Identify which cell holds the provided text, then report its [x, y] central coordinate. 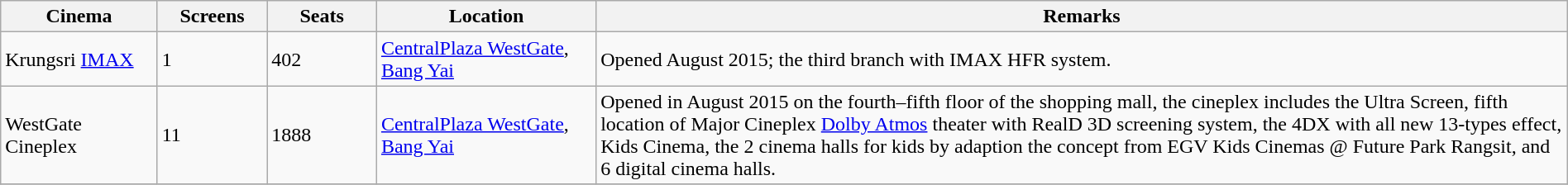
Krungsri IMAX [79, 59]
Seats [323, 17]
WestGate Cineplex [79, 135]
Location [486, 17]
Screens [212, 17]
1 [212, 59]
11 [212, 135]
Opened August 2015; the third branch with IMAX HFR system. [1082, 59]
1888 [323, 135]
402 [323, 59]
Cinema [79, 17]
Remarks [1082, 17]
